Determine the [X, Y] coordinate at the center of the cell enclosing the given text.  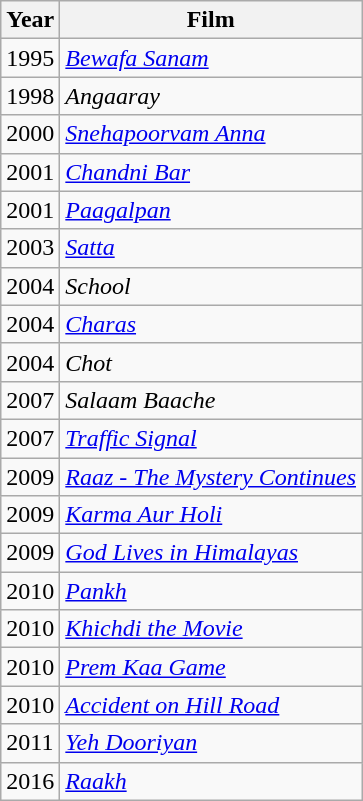
Pankh [211, 591]
Year [30, 20]
Karma Aur Holi [211, 515]
2003 [30, 248]
1995 [30, 58]
Khichdi the Movie [211, 629]
Salaam Baache [211, 400]
2016 [30, 781]
Raaz - The Mystery Continues [211, 477]
God Lives in Himalayas [211, 553]
Satta [211, 248]
Chot [211, 362]
1998 [30, 96]
Snehapoorvam Anna [211, 134]
Traffic Signal [211, 438]
School [211, 286]
Raakh [211, 781]
2000 [30, 134]
Bewafa Sanam [211, 58]
Accident on Hill Road [211, 705]
Charas [211, 324]
2011 [30, 743]
Film [211, 20]
Chandni Bar [211, 172]
Angaaray [211, 96]
Yeh Dooriyan [211, 743]
Paagalpan [211, 210]
Prem Kaa Game [211, 667]
